For the text-containing cell, return its midpoint in (x, y) coordinate format. 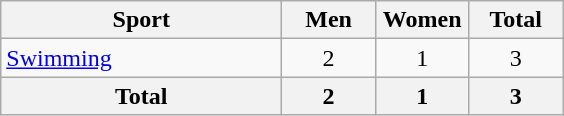
Sport (142, 20)
Swimming (142, 58)
Women (422, 20)
Men (329, 20)
